For the text-containing cell, return its midpoint in (X, Y) coordinate format. 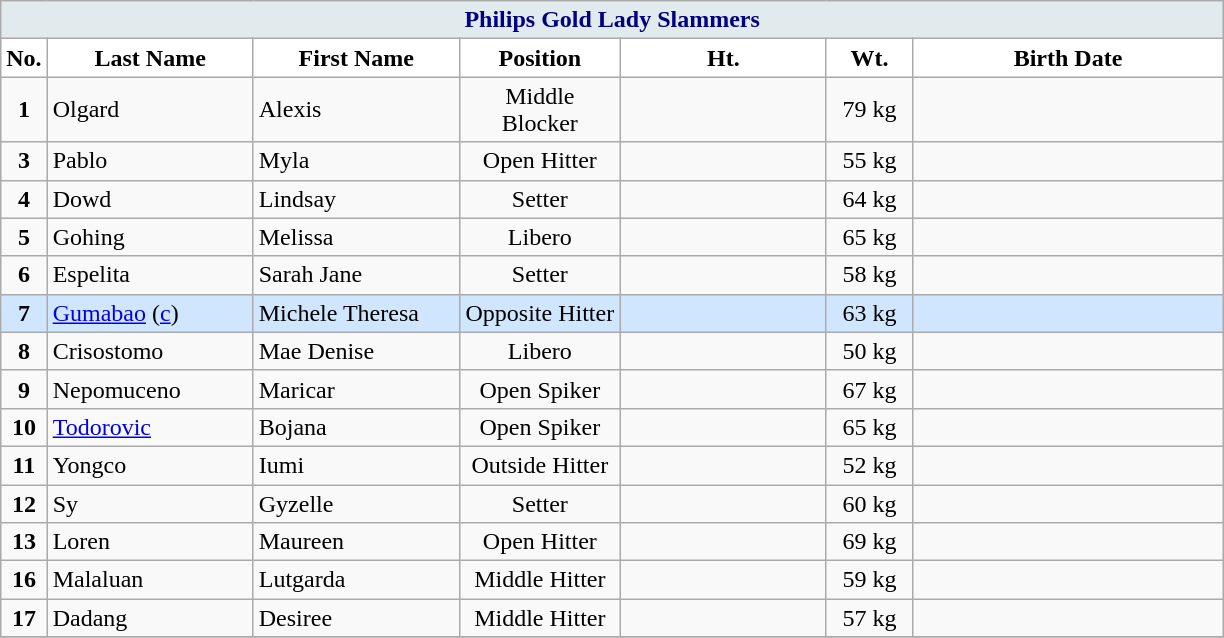
Gumabao (c) (150, 313)
57 kg (869, 618)
Sy (150, 503)
Crisostomo (150, 351)
Position (540, 58)
Wt. (869, 58)
Gohing (150, 237)
Myla (356, 161)
1 (24, 110)
Iumi (356, 465)
16 (24, 580)
Ht. (723, 58)
Alexis (356, 110)
58 kg (869, 275)
Malaluan (150, 580)
5 (24, 237)
Michele Theresa (356, 313)
17 (24, 618)
12 (24, 503)
Lindsay (356, 199)
6 (24, 275)
60 kg (869, 503)
9 (24, 389)
11 (24, 465)
52 kg (869, 465)
Nepomuceno (150, 389)
10 (24, 427)
Melissa (356, 237)
50 kg (869, 351)
No. (24, 58)
Outside Hitter (540, 465)
Middle Blocker (540, 110)
Last Name (150, 58)
69 kg (869, 542)
Desiree (356, 618)
Maricar (356, 389)
55 kg (869, 161)
Gyzelle (356, 503)
Bojana (356, 427)
7 (24, 313)
Maureen (356, 542)
Lutgarda (356, 580)
Mae Denise (356, 351)
64 kg (869, 199)
Sarah Jane (356, 275)
79 kg (869, 110)
13 (24, 542)
Dowd (150, 199)
67 kg (869, 389)
8 (24, 351)
Loren (150, 542)
Philips Gold Lady Slammers (612, 20)
4 (24, 199)
Dadang (150, 618)
Pablo (150, 161)
First Name (356, 58)
Todorovic (150, 427)
59 kg (869, 580)
63 kg (869, 313)
Espelita (150, 275)
Olgard (150, 110)
Birth Date (1068, 58)
Opposite Hitter (540, 313)
3 (24, 161)
Yongco (150, 465)
